Return the [X, Y] coordinate for the center point of the cell that contains the specified text.  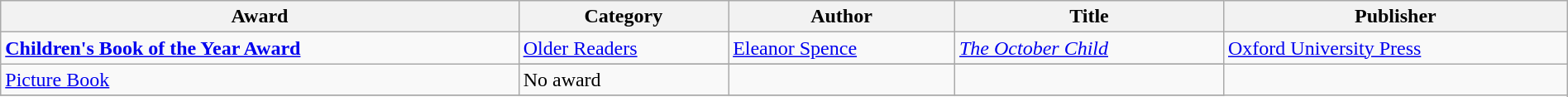
Older Readers [624, 48]
Title [1088, 17]
Children's Book of the Year Award [260, 48]
Oxford University Press [1395, 48]
Publisher [1395, 17]
Picture Book [260, 80]
Eleanor Spence [842, 48]
Category [624, 17]
Award [260, 17]
No award [624, 80]
The October Child [1088, 48]
Author [842, 17]
